Return the [X, Y] coordinate for the center point of the cell that contains the specified text.  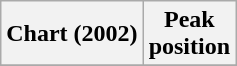
Chart (2002) [72, 34]
Peakposition [189, 34]
